From the cell containing the given text, extract its center point as [X, Y] coordinate. 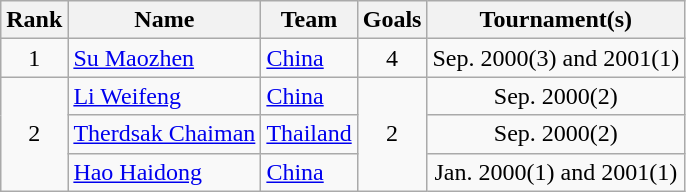
Thailand [309, 134]
Team [309, 20]
Rank [34, 20]
Jan. 2000(1) and 2001(1) [556, 172]
Hao Haidong [164, 172]
Therdsak Chaiman [164, 134]
Name [164, 20]
1 [34, 58]
Goals [392, 20]
Li Weifeng [164, 96]
Su Maozhen [164, 58]
Sep. 2000(3) and 2001(1) [556, 58]
4 [392, 58]
Tournament(s) [556, 20]
